Identify which cell holds the provided text, then report its [x, y] central coordinate. 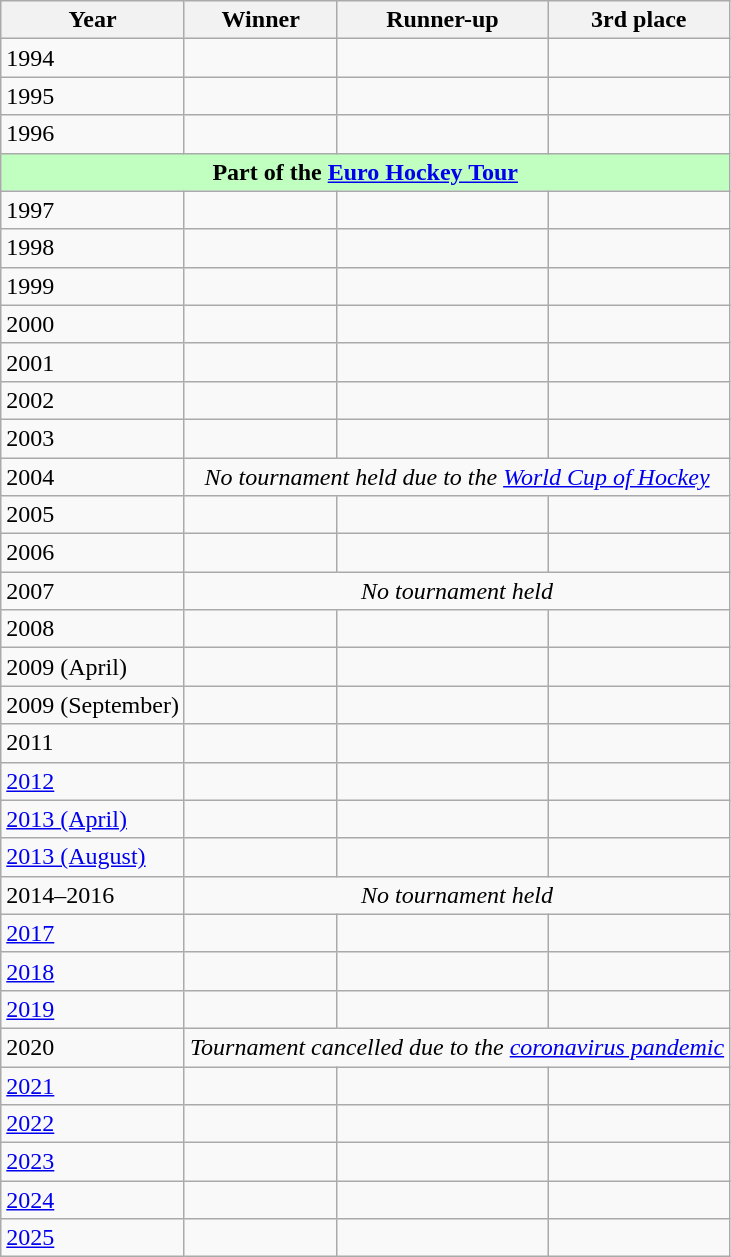
No tournament held due to the World Cup of Hockey [456, 477]
Runner-up [442, 20]
2005 [93, 515]
1999 [93, 286]
2018 [93, 971]
2017 [93, 933]
1997 [93, 210]
2009 (September) [93, 705]
2001 [93, 362]
2013 (August) [93, 857]
Tournament cancelled due to the coronavirus pandemic [456, 1047]
1995 [93, 96]
2020 [93, 1047]
2021 [93, 1085]
Winner [260, 20]
1998 [93, 248]
2002 [93, 400]
3rd place [639, 20]
2022 [93, 1124]
2012 [93, 781]
2009 (April) [93, 667]
Year [93, 20]
2004 [93, 477]
2008 [93, 629]
2000 [93, 324]
2014–2016 [93, 895]
2006 [93, 553]
2024 [93, 1200]
2013 (April) [93, 819]
2007 [93, 591]
2023 [93, 1162]
2003 [93, 438]
1996 [93, 134]
2019 [93, 1009]
1994 [93, 58]
2011 [93, 743]
Part of the Euro Hockey Tour [366, 172]
2025 [93, 1238]
